Provide the (X, Y) coordinate of the cell's center where the given text is located.  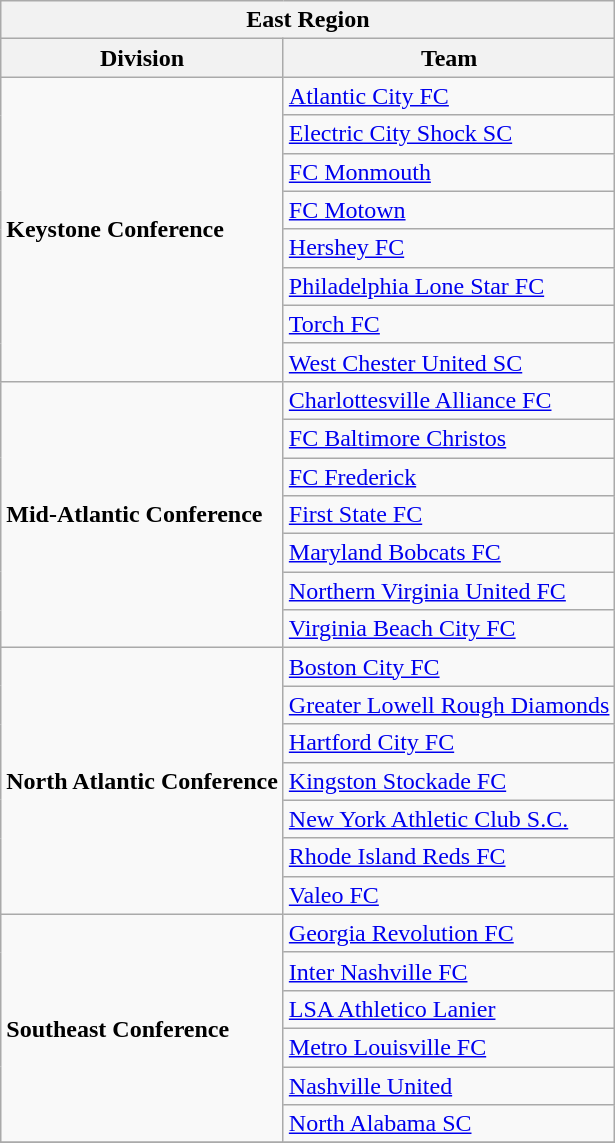
North Alabama SC (449, 1124)
Rhode Island Reds FC (449, 857)
FC Motown (449, 210)
Division (142, 58)
North Atlantic Conference (142, 781)
Atlantic City FC (449, 96)
Southeast Conference (142, 1028)
Hartford City FC (449, 743)
Maryland Bobcats FC (449, 553)
Greater Lowell Rough Diamonds (449, 705)
Nashville United (449, 1085)
Northern Virginia United FC (449, 591)
West Chester United SC (449, 362)
Team (449, 58)
Georgia Revolution FC (449, 933)
Boston City FC (449, 667)
Hershey FC (449, 248)
Metro Louisville FC (449, 1047)
FC Frederick (449, 477)
First State FC (449, 515)
FC Baltimore Christos (449, 438)
FC Monmouth (449, 172)
Mid-Atlantic Conference (142, 514)
Charlottesville Alliance FC (449, 400)
Valeo FC (449, 895)
Virginia Beach City FC (449, 629)
Philadelphia Lone Star FC (449, 286)
Torch FC (449, 324)
Inter Nashville FC (449, 971)
East Region (308, 20)
Electric City Shock SC (449, 134)
Keystone Conference (142, 229)
LSA Athletico Lanier (449, 1009)
New York Athletic Club S.C. (449, 819)
Kingston Stockade FC (449, 781)
